Pinpoint the cell where the given text exists, returning its (X, Y) midpoint coordinate. 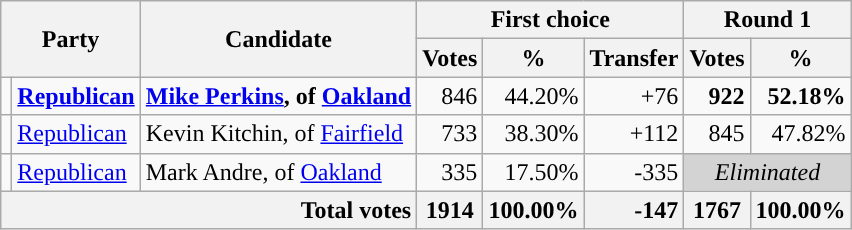
845 (717, 134)
Mike Perkins, of Oakland (278, 96)
44.20% (534, 96)
Candidate (278, 39)
Transfer (634, 58)
-335 (634, 172)
-147 (634, 210)
335 (450, 172)
Mark Andre, of Oakland (278, 172)
First choice (550, 20)
Party (71, 39)
922 (717, 96)
733 (450, 134)
47.82% (800, 134)
846 (450, 96)
Eliminated (768, 172)
17.50% (534, 172)
Kevin Kitchin, of Fairfield (278, 134)
1914 (450, 210)
+112 (634, 134)
Round 1 (768, 20)
+76 (634, 96)
Total votes (209, 210)
1767 (717, 210)
38.30% (534, 134)
52.18% (800, 96)
